Find where the given text appears and provide that cell's center as (X, Y) coordinate. 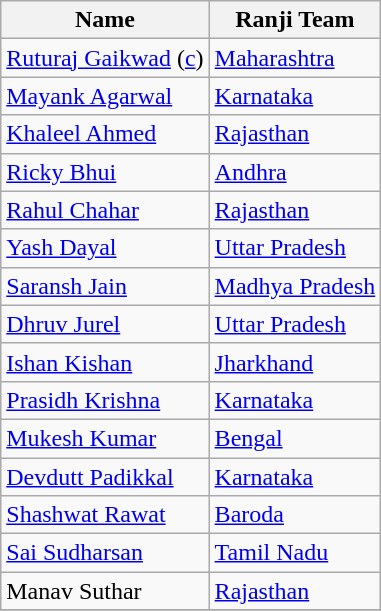
Name (105, 20)
Rahul Chahar (105, 210)
Ruturaj Gaikwad (c) (105, 58)
Shashwat Rawat (105, 515)
Madhya Pradesh (295, 286)
Jharkhand (295, 362)
Tamil Nadu (295, 553)
Baroda (295, 515)
Maharashtra (295, 58)
Andhra (295, 172)
Ishan Kishan (105, 362)
Sai Sudharsan (105, 553)
Dhruv Jurel (105, 324)
Mayank Agarwal (105, 96)
Ricky Bhui (105, 172)
Prasidh Krishna (105, 400)
Mukesh Kumar (105, 438)
Bengal (295, 438)
Saransh Jain (105, 286)
Khaleel Ahmed (105, 134)
Yash Dayal (105, 248)
Manav Suthar (105, 591)
Devdutt Padikkal (105, 477)
Ranji Team (295, 20)
